Provide the (x, y) coordinate of the cell's center where the given text is located.  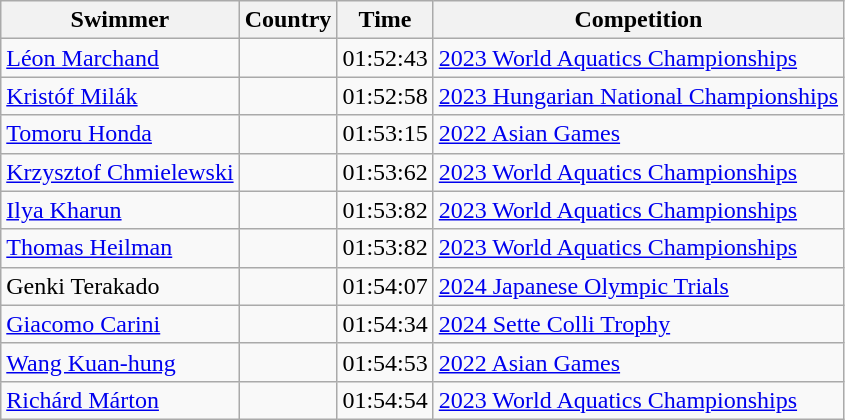
01:54:53 (385, 362)
Tomoru Honda (120, 134)
2024 Sette Colli Trophy (638, 324)
Ilya Kharun (120, 210)
01:52:43 (385, 58)
Kristóf Milák (120, 96)
Swimmer (120, 20)
Competition (638, 20)
Giacomo Carini (120, 324)
01:54:54 (385, 400)
Thomas Heilman (120, 248)
Genki Terakado (120, 286)
Krzysztof Chmielewski (120, 172)
Léon Marchand (120, 58)
Country (288, 20)
Time (385, 20)
01:53:15 (385, 134)
Richárd Márton (120, 400)
01:54:07 (385, 286)
01:53:62 (385, 172)
01:54:34 (385, 324)
2023 Hungarian National Championships (638, 96)
01:52:58 (385, 96)
Wang Kuan-hung (120, 362)
2024 Japanese Olympic Trials (638, 286)
